Search for the cell housing the specified text and yield its [X, Y] center coordinate. 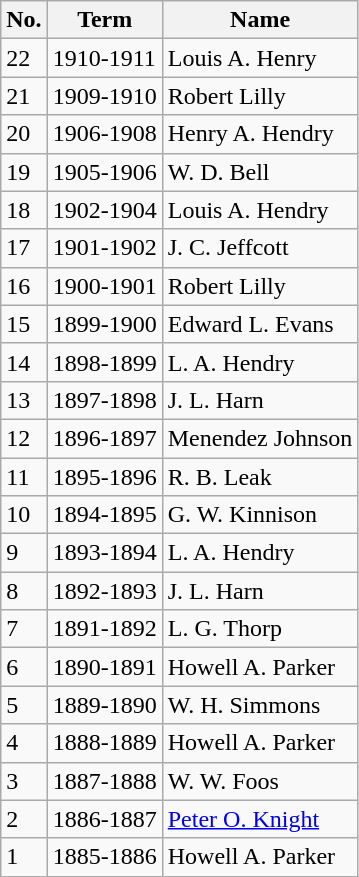
J. C. Jeffcott [260, 248]
17 [24, 248]
1905-1906 [104, 172]
Louis A. Hendry [260, 210]
W. W. Foos [260, 781]
1886-1887 [104, 819]
16 [24, 286]
1889-1890 [104, 705]
1906-1908 [104, 134]
Henry A. Hendry [260, 134]
Peter O. Knight [260, 819]
8 [24, 591]
1909-1910 [104, 96]
1888-1889 [104, 743]
1894-1895 [104, 515]
1891-1892 [104, 629]
12 [24, 438]
11 [24, 477]
1890-1891 [104, 667]
14 [24, 362]
1887-1888 [104, 781]
1896-1897 [104, 438]
1899-1900 [104, 324]
1892-1893 [104, 591]
W. H. Simmons [260, 705]
4 [24, 743]
5 [24, 705]
Menendez Johnson [260, 438]
W. D. Bell [260, 172]
G. W. Kinnison [260, 515]
1910-1911 [104, 58]
L. G. Thorp [260, 629]
1 [24, 857]
10 [24, 515]
1898-1899 [104, 362]
1901-1902 [104, 248]
1900-1901 [104, 286]
2 [24, 819]
22 [24, 58]
9 [24, 553]
1893-1894 [104, 553]
18 [24, 210]
No. [24, 20]
Name [260, 20]
1897-1898 [104, 400]
R. B. Leak [260, 477]
13 [24, 400]
1895-1896 [104, 477]
1902-1904 [104, 210]
6 [24, 667]
20 [24, 134]
15 [24, 324]
19 [24, 172]
3 [24, 781]
21 [24, 96]
Louis A. Henry [260, 58]
1885-1886 [104, 857]
7 [24, 629]
Term [104, 20]
Edward L. Evans [260, 324]
